Provide the [X, Y] coordinate of the cell's center where the given text is located.  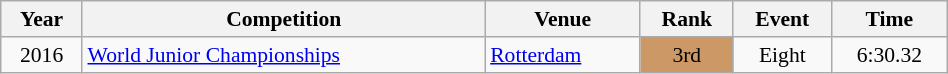
World Junior Championships [284, 55]
Rotterdam [562, 55]
Event [782, 19]
3rd [686, 55]
Time [889, 19]
Competition [284, 19]
Venue [562, 19]
2016 [42, 55]
Year [42, 19]
6:30.32 [889, 55]
Rank [686, 19]
Eight [782, 55]
